Detect which cell encompasses the target text, then output its [x, y] center coordinate. 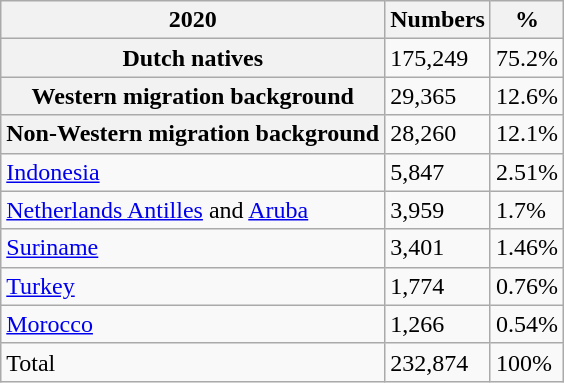
Morocco [193, 324]
1.46% [526, 248]
29,365 [438, 96]
28,260 [438, 134]
% [526, 20]
Suriname [193, 248]
5,847 [438, 172]
Total [193, 362]
Numbers [438, 20]
0.54% [526, 324]
2.51% [526, 172]
0.76% [526, 286]
Western migration background [193, 96]
Dutch natives [193, 58]
2020 [193, 20]
12.1% [526, 134]
175,249 [438, 58]
Netherlands Antilles and Aruba [193, 210]
3,401 [438, 248]
12.6% [526, 96]
75.2% [526, 58]
1,774 [438, 286]
100% [526, 362]
3,959 [438, 210]
232,874 [438, 362]
1.7% [526, 210]
1,266 [438, 324]
Indonesia [193, 172]
Turkey [193, 286]
Non-Western migration background [193, 134]
